Provide the [X, Y] coordinate of the cell's center where the given text is located.  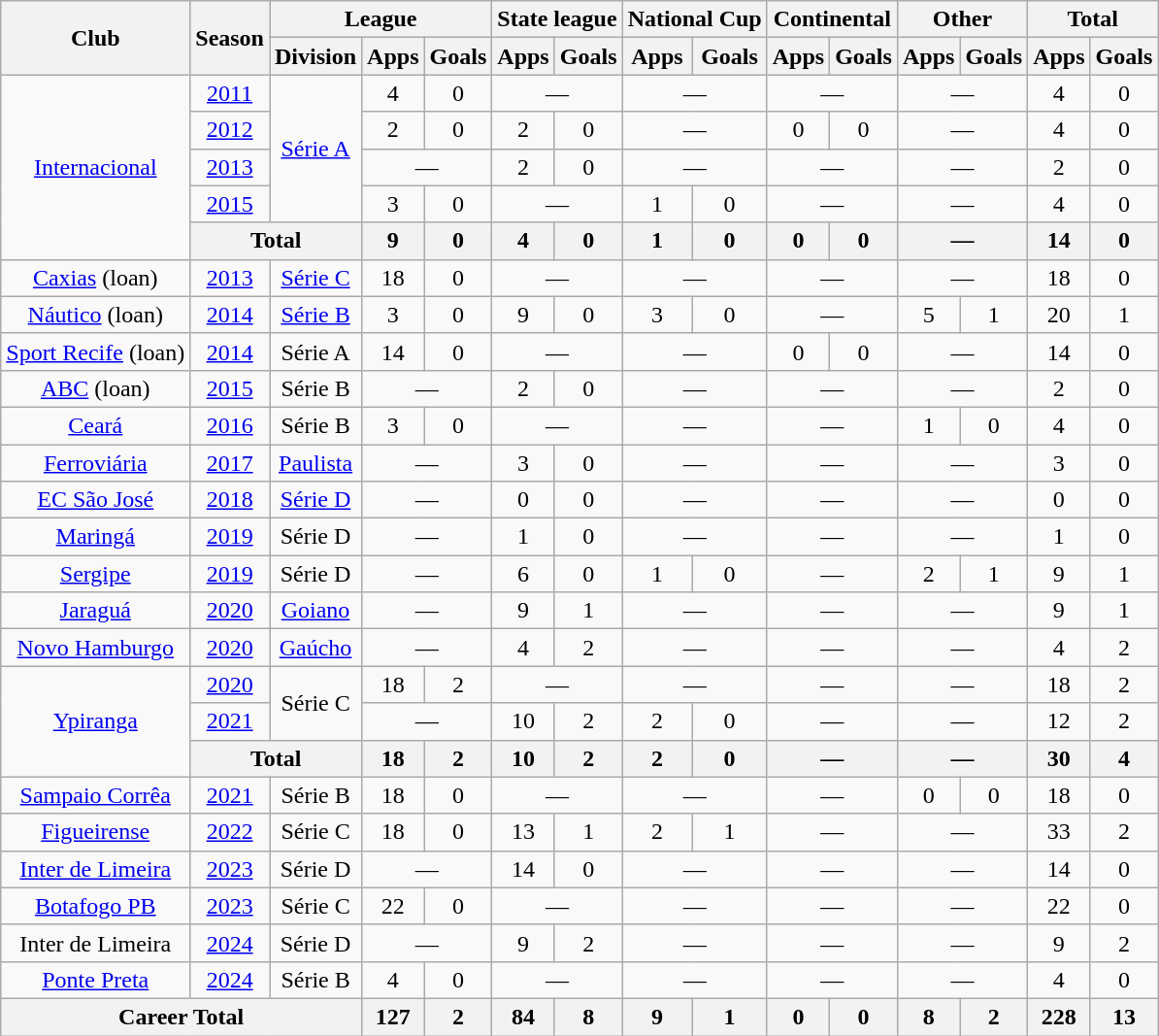
Goiano [316, 611]
84 [523, 1017]
2017 [230, 463]
Club [95, 38]
Novo Hamburgo [95, 648]
2012 [230, 130]
12 [1059, 721]
Sergipe [95, 574]
Ponte Preta [95, 980]
2022 [230, 832]
Náutico (loan) [95, 315]
5 [928, 315]
Gaúcho [316, 648]
Season [230, 38]
Ypiranga [95, 721]
State league [557, 19]
228 [1059, 1017]
Botafogo PB [95, 906]
League [381, 19]
ABC (loan) [95, 388]
33 [1059, 832]
Sport Recife (loan) [95, 351]
EC São José [95, 500]
Division [316, 56]
National Cup [695, 19]
Career Total [182, 1017]
2016 [230, 425]
Internacional [95, 167]
2018 [230, 500]
30 [1059, 758]
127 [393, 1017]
Continental [832, 19]
Sampaio Corrêa [95, 795]
Figueirense [95, 832]
6 [523, 574]
Caxias (loan) [95, 278]
Other [962, 19]
Ferroviária [95, 463]
Paulista [316, 463]
Maringá [95, 537]
20 [1059, 315]
2011 [230, 93]
Jaraguá [95, 611]
Ceará [95, 425]
